Capture the cell that displays the provided text and extract its (x, y) central coordinate. 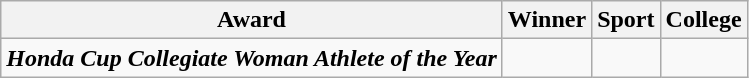
College (704, 20)
Honda Cup Collegiate Woman Athlete of the Year (252, 58)
Winner (546, 20)
Sport (626, 20)
Award (252, 20)
